Extract the (X, Y) coordinate from the center of the cell holding the provided text.  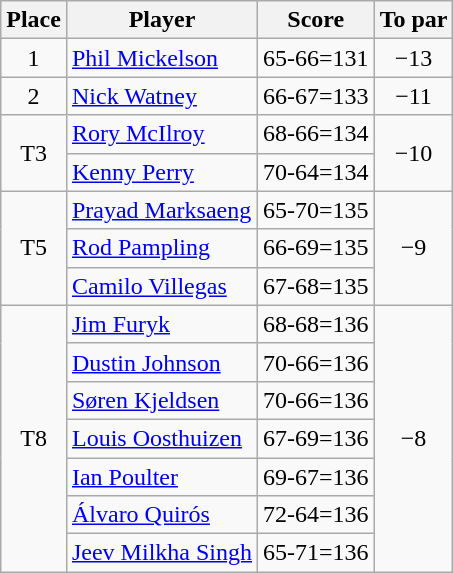
65-71=136 (316, 553)
Søren Kjeldsen (162, 400)
Louis Oosthuizen (162, 438)
Place (34, 20)
2 (34, 96)
Prayad Marksaeng (162, 210)
67-69=136 (316, 438)
70-64=134 (316, 172)
65-70=135 (316, 210)
Álvaro Quirós (162, 515)
−11 (414, 96)
−13 (414, 58)
67-68=135 (316, 286)
69-67=136 (316, 477)
Kenny Perry (162, 172)
−10 (414, 153)
Rory McIlroy (162, 134)
Player (162, 20)
66-69=135 (316, 248)
T8 (34, 438)
To par (414, 20)
68-68=136 (316, 324)
Rod Pampling (162, 248)
−9 (414, 248)
Jim Furyk (162, 324)
65-66=131 (316, 58)
Camilo Villegas (162, 286)
Score (316, 20)
Jeev Milkha Singh (162, 553)
−8 (414, 438)
66-67=133 (316, 96)
Ian Poulter (162, 477)
1 (34, 58)
68-66=134 (316, 134)
Nick Watney (162, 96)
72-64=136 (316, 515)
Dustin Johnson (162, 362)
Phil Mickelson (162, 58)
T5 (34, 248)
T3 (34, 153)
